From the cell containing the given text, extract its center point as (X, Y) coordinate. 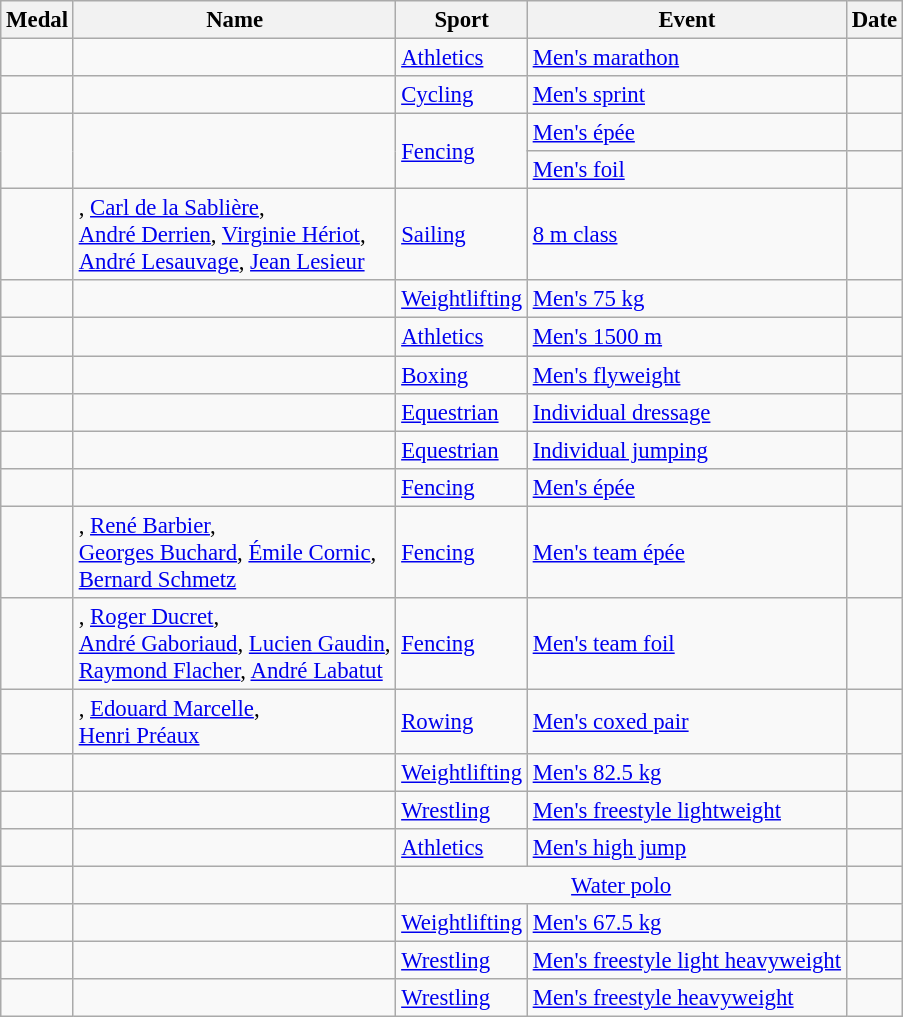
Individual jumping (686, 450)
Cycling (462, 95)
Date (874, 20)
Men's coxed pair (686, 722)
Sailing (462, 235)
Men's 82.5 kg (686, 773)
Individual dressage (686, 412)
Men's 67.5 kg (686, 923)
, Roger Ducret,André Gaboriaud, Lucien Gaudin,Raymond Flacher, André Labatut (234, 644)
Men's sprint (686, 95)
Men's 75 kg (686, 299)
Sport (462, 20)
Men's marathon (686, 58)
Men's high jump (686, 848)
Men's freestyle light heavyweight (686, 961)
, Carl de la Sablière,André Derrien, Virginie Hériot,André Lesauvage, Jean Lesieur (234, 235)
Men's team épée (686, 552)
, Edouard Marcelle,Henri Préaux (234, 722)
Men's foil (686, 170)
Event (686, 20)
, René Barbier,Georges Buchard, Émile Cornic,Bernard Schmetz (234, 552)
8 m class (686, 235)
Rowing (462, 722)
Men's freestyle lightweight (686, 810)
Men's team foil (686, 644)
Men's freestyle heavyweight (686, 998)
Name (234, 20)
Men's 1500 m (686, 337)
Water polo (622, 886)
Men's flyweight (686, 375)
Boxing (462, 375)
Medal (38, 20)
